Detect which cell encompasses the target text, then output its [X, Y] center coordinate. 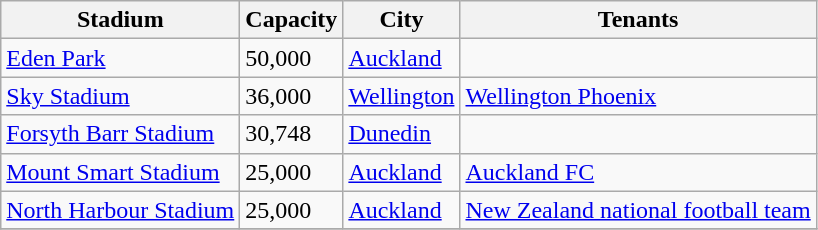
Forsyth Barr Stadium [120, 134]
New Zealand national football team [638, 210]
Wellington Phoenix [638, 96]
Capacity [292, 20]
North Harbour Stadium [120, 210]
50,000 [292, 58]
City [402, 20]
Mount Smart Stadium [120, 172]
Auckland FC [638, 172]
Dunedin [402, 134]
30,748 [292, 134]
Sky Stadium [120, 96]
Stadium [120, 20]
Tenants [638, 20]
Eden Park [120, 58]
Wellington [402, 96]
36,000 [292, 96]
